Return the (x, y) coordinate for the center point of the cell that contains the specified text.  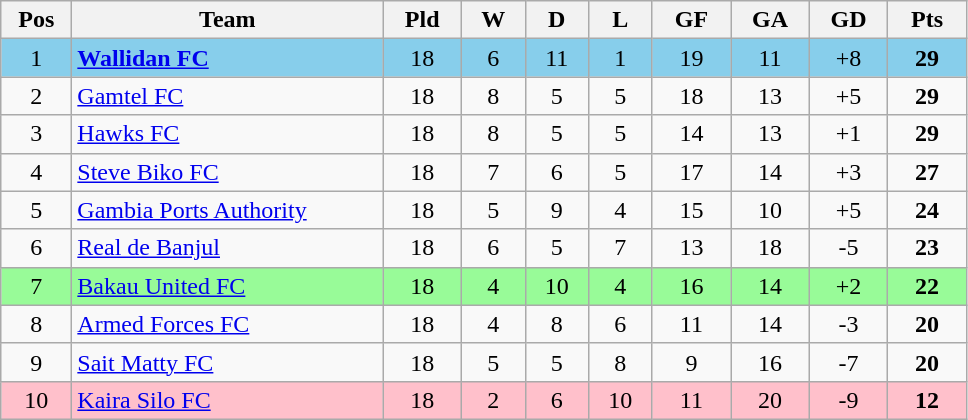
Bakau United FC (228, 286)
L (621, 20)
-7 (848, 362)
Real de Banjul (228, 248)
Gambia Ports Authority (228, 210)
Gamtel FC (228, 96)
Pts (928, 20)
-3 (848, 324)
3 (36, 134)
12 (928, 400)
19 (692, 58)
-9 (848, 400)
GF (692, 20)
Hawks FC (228, 134)
Kaira Silo FC (228, 400)
GA (770, 20)
Pld (422, 20)
W (493, 20)
23 (928, 248)
Wallidan FC (228, 58)
+2 (848, 286)
22 (928, 286)
GD (848, 20)
Team (228, 20)
27 (928, 172)
Pos (36, 20)
17 (692, 172)
+8 (848, 58)
15 (692, 210)
Sait Matty FC (228, 362)
24 (928, 210)
D (557, 20)
Armed Forces FC (228, 324)
-5 (848, 248)
+3 (848, 172)
Steve Biko FC (228, 172)
+1 (848, 134)
